Find where the given text appears and provide that cell's center as [x, y] coordinate. 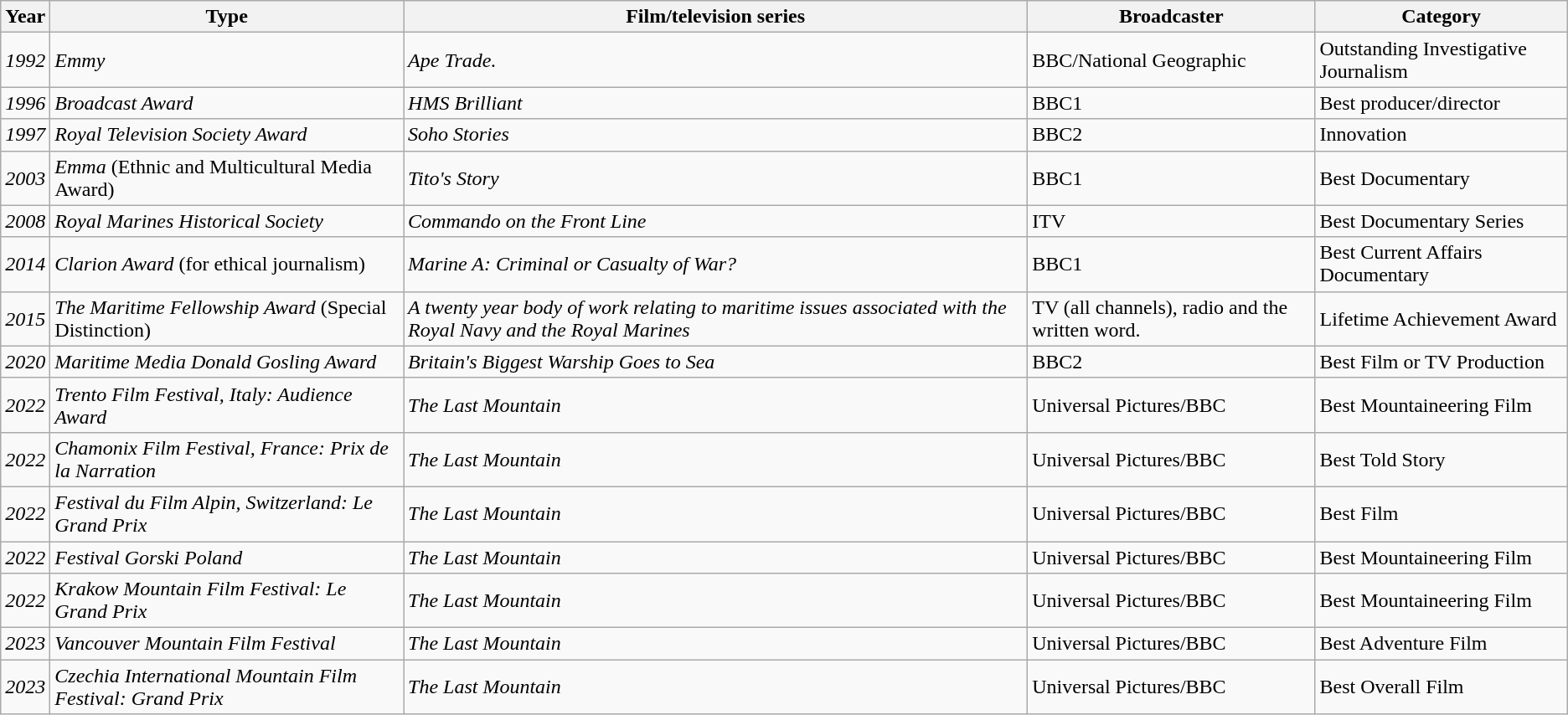
Type [227, 17]
1992 [25, 60]
Czechia International Mountain Film Festival: Grand Prix [227, 687]
Best Adventure Film [1441, 644]
Best Documentary [1441, 177]
2014 [25, 265]
Britain's Biggest Warship Goes to Sea [715, 362]
2015 [25, 318]
HMS Brilliant [715, 103]
Festival Gorski Poland [227, 557]
Emmy [227, 60]
The Maritime Fellowship Award (Special Distinction) [227, 318]
Innovation [1441, 135]
Krakow Mountain Film Festival: Le Grand Prix [227, 601]
Category [1441, 17]
Tito's Story [715, 177]
Best Documentary Series [1441, 221]
Best Film or TV Production [1441, 362]
Best Current Affairs Documentary [1441, 265]
Commando on the Front Line [715, 221]
Lifetime Achievement Award [1441, 318]
Best producer/director [1441, 103]
Trento Film Festival, Italy: Audience Award [227, 405]
ITV [1171, 221]
Chamonix Film Festival, France: Prix de la Narration [227, 459]
Best Overall Film [1441, 687]
Soho Stories [715, 135]
A twenty year body of work relating to maritime issues associated with the Royal Navy and the Royal Marines [715, 318]
Broadcaster [1171, 17]
Film/television series [715, 17]
Royal Television Society Award [227, 135]
2003 [25, 177]
Ape Trade. [715, 60]
Clarion Award (for ethical journalism) [227, 265]
Year [25, 17]
Outstanding Investigative Journalism [1441, 60]
1996 [25, 103]
1997 [25, 135]
Emma (Ethnic and Multicultural Media Award) [227, 177]
2008 [25, 221]
Broadcast Award [227, 103]
Best Film [1441, 514]
Royal Marines Historical Society [227, 221]
Festival du Film Alpin, Switzerland: Le Grand Prix [227, 514]
BBC/National Geographic [1171, 60]
Marine A: Criminal or Casualty of War? [715, 265]
Maritime Media Donald Gosling Award [227, 362]
Vancouver Mountain Film Festival [227, 644]
Best Told Story [1441, 459]
TV (all channels), radio and the written word. [1171, 318]
2020 [25, 362]
